Provide the [X, Y] coordinate of the cell's center where the given text is located.  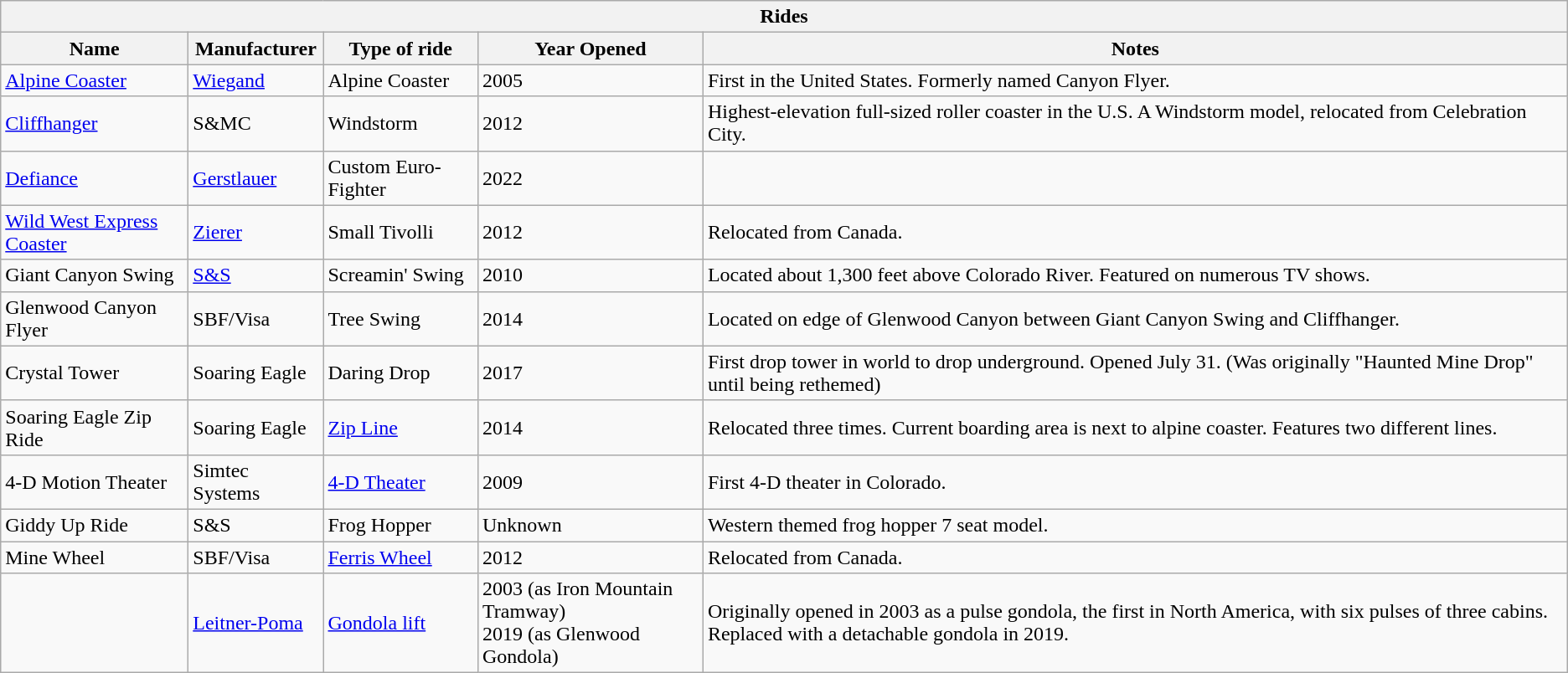
Wild West Express Coaster [95, 233]
Rides [784, 17]
S&MC [256, 124]
Western themed frog hopper 7 seat model. [1135, 525]
Zierer [256, 233]
Tree Swing [400, 318]
2022 [590, 177]
Located about 1,300 feet above Colorado River. Featured on numerous TV shows. [1135, 275]
Gondola lift [400, 623]
Relocated three times. Current boarding area is next to alpine coaster. Features two different lines. [1135, 427]
Cliffhanger [95, 124]
Crystal Tower [95, 373]
Windstorm [400, 124]
2005 [590, 80]
Manufacturer [256, 49]
Defiance [95, 177]
Leitner-Poma [256, 623]
Giddy Up Ride [95, 525]
Notes [1135, 49]
Giant Canyon Swing [95, 275]
Highest-elevation full-sized roller coaster in the U.S. A Windstorm model, relocated from Celebration City. [1135, 124]
4-D Motion Theater [95, 482]
Simtec Systems [256, 482]
Daring Drop [400, 373]
2003 (as Iron Mountain Tramway)2019 (as Glenwood Gondola) [590, 623]
Year Opened [590, 49]
Wiegand [256, 80]
First in the United States. Formerly named Canyon Flyer. [1135, 80]
Located on edge of Glenwood Canyon between Giant Canyon Swing and Cliffhanger. [1135, 318]
2010 [590, 275]
4-D Theater [400, 482]
Type of ride [400, 49]
Screamin' Swing [400, 275]
Custom Euro-Fighter [400, 177]
Unknown [590, 525]
Ferris Wheel [400, 557]
First 4-D theater in Colorado. [1135, 482]
Small Tivolli [400, 233]
Glenwood Canyon Flyer [95, 318]
Zip Line [400, 427]
Soaring Eagle Zip Ride [95, 427]
2009 [590, 482]
Mine Wheel [95, 557]
Frog Hopper [400, 525]
Name [95, 49]
Gerstlauer [256, 177]
First drop tower in world to drop underground. Opened July 31. (Was originally "Haunted Mine Drop" until being rethemed) [1135, 373]
2017 [590, 373]
